Identify which cell holds the provided text, then report its (x, y) central coordinate. 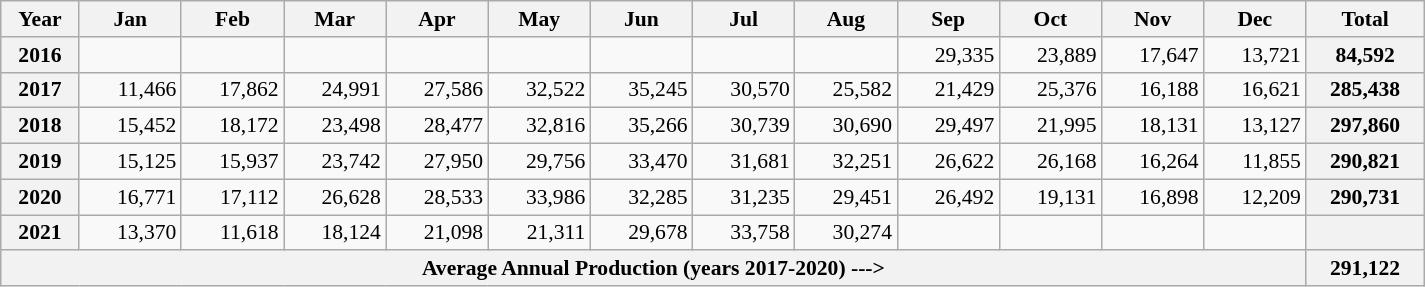
21,995 (1050, 126)
2017 (40, 90)
32,285 (641, 197)
Average Annual Production (years 2017-2020) ---> (654, 269)
30,690 (846, 126)
11,618 (232, 233)
May (539, 19)
23,498 (335, 126)
Oct (1050, 19)
30,274 (846, 233)
17,862 (232, 90)
15,125 (130, 162)
32,251 (846, 162)
285,438 (1365, 90)
Sep (948, 19)
17,647 (1152, 55)
13,127 (1255, 126)
2016 (40, 55)
31,681 (744, 162)
13,370 (130, 233)
26,492 (948, 197)
Dec (1255, 19)
16,621 (1255, 90)
21,429 (948, 90)
15,452 (130, 126)
2018 (40, 126)
32,522 (539, 90)
13,721 (1255, 55)
84,592 (1365, 55)
16,771 (130, 197)
32,816 (539, 126)
11,855 (1255, 162)
28,477 (437, 126)
Nov (1152, 19)
29,756 (539, 162)
Aug (846, 19)
2020 (40, 197)
33,986 (539, 197)
25,376 (1050, 90)
291,122 (1365, 269)
16,898 (1152, 197)
33,758 (744, 233)
290,731 (1365, 197)
24,991 (335, 90)
23,742 (335, 162)
18,172 (232, 126)
29,497 (948, 126)
2019 (40, 162)
19,131 (1050, 197)
26,622 (948, 162)
18,131 (1152, 126)
21,311 (539, 233)
26,628 (335, 197)
31,235 (744, 197)
12,209 (1255, 197)
290,821 (1365, 162)
297,860 (1365, 126)
Jun (641, 19)
Feb (232, 19)
28,533 (437, 197)
Year (40, 19)
2021 (40, 233)
15,937 (232, 162)
33,470 (641, 162)
29,678 (641, 233)
16,264 (1152, 162)
27,586 (437, 90)
29,335 (948, 55)
30,739 (744, 126)
17,112 (232, 197)
Jul (744, 19)
11,466 (130, 90)
Apr (437, 19)
Jan (130, 19)
25,582 (846, 90)
Total (1365, 19)
27,950 (437, 162)
35,245 (641, 90)
18,124 (335, 233)
Mar (335, 19)
16,188 (1152, 90)
23,889 (1050, 55)
30,570 (744, 90)
26,168 (1050, 162)
21,098 (437, 233)
35,266 (641, 126)
29,451 (846, 197)
